Provide the [X, Y] coordinate of the cell's center where the given text is located.  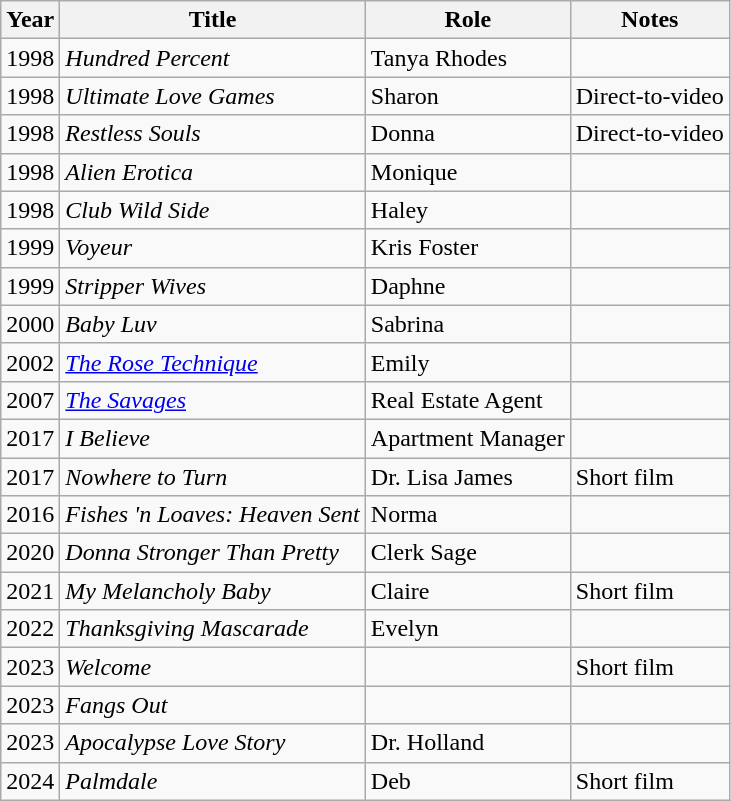
Deb [468, 781]
Emily [468, 362]
My Melancholy Baby [212, 591]
Welcome [212, 667]
Nowhere to Turn [212, 477]
Tanya Rhodes [468, 58]
Real Estate Agent [468, 400]
Voyeur [212, 248]
Claire [468, 591]
Donna [468, 134]
Notes [650, 20]
2021 [30, 591]
Donna Stronger Than Pretty [212, 553]
Fangs Out [212, 705]
Role [468, 20]
The Savages [212, 400]
Ultimate Love Games [212, 96]
Apocalypse Love Story [212, 743]
Year [30, 20]
2007 [30, 400]
The Rose Technique [212, 362]
Dr. Lisa James [468, 477]
2016 [30, 515]
Palmdale [212, 781]
Club Wild Side [212, 210]
I Believe [212, 438]
Alien Erotica [212, 172]
Baby Luv [212, 324]
Daphne [468, 286]
Apartment Manager [468, 438]
Sharon [468, 96]
Hundred Percent [212, 58]
2022 [30, 629]
2000 [30, 324]
Haley [468, 210]
Stripper Wives [212, 286]
2002 [30, 362]
Dr. Holland [468, 743]
2020 [30, 553]
Clerk Sage [468, 553]
2024 [30, 781]
Fishes 'n Loaves: Heaven Sent [212, 515]
Kris Foster [468, 248]
Restless Souls [212, 134]
Thanksgiving Mascarade [212, 629]
Norma [468, 515]
Monique [468, 172]
Evelyn [468, 629]
Sabrina [468, 324]
Title [212, 20]
